Return [x, y] of the center of cell containing provided text 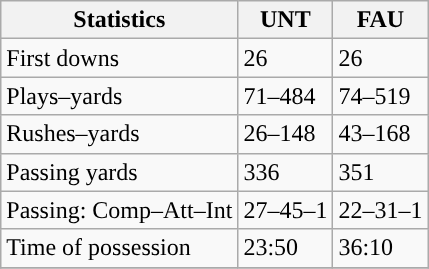
74–519 [380, 96]
Statistics [120, 20]
Passing: Comp–Att–Int [120, 210]
Passing yards [120, 172]
71–484 [286, 96]
27–45–1 [286, 210]
351 [380, 172]
UNT [286, 20]
26–148 [286, 134]
36:10 [380, 248]
First downs [120, 58]
43–168 [380, 134]
Rushes–yards [120, 134]
23:50 [286, 248]
Plays–yards [120, 96]
22–31–1 [380, 210]
336 [286, 172]
FAU [380, 20]
Time of possession [120, 248]
